Capture the cell that displays the provided text and extract its [X, Y] central coordinate. 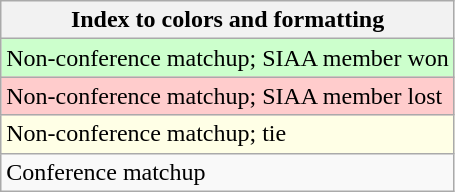
Non-conference matchup; tie [228, 134]
Conference matchup [228, 172]
Index to colors and formatting [228, 20]
Non-conference matchup; SIAA member lost [228, 96]
Non-conference matchup; SIAA member won [228, 58]
